Locate the cell with the specified text and output its [x, y] center coordinate. 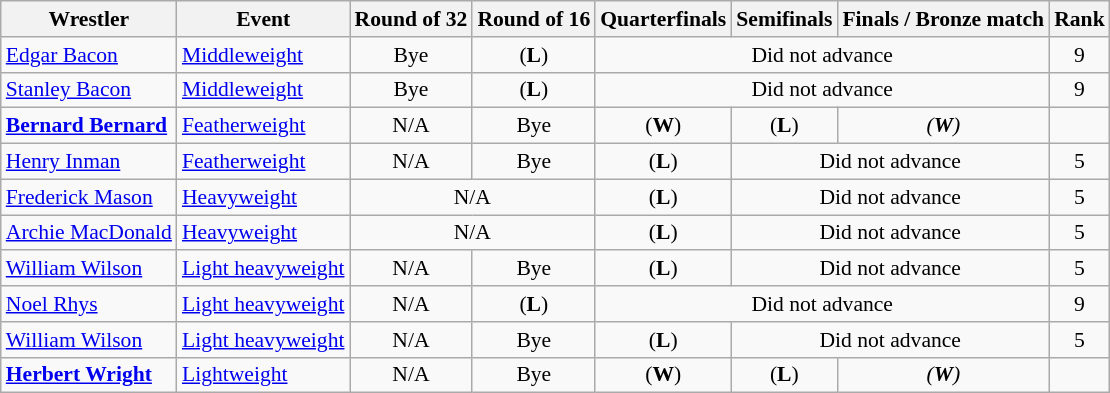
Round of 32 [412, 19]
Herbert Wright [89, 375]
Noel Rhys [89, 304]
Henry Inman [89, 162]
Lightweight [264, 375]
Bernard Bernard [89, 126]
Archie MacDonald [89, 233]
Semifinals [784, 19]
Edgar Bacon [89, 55]
Round of 16 [534, 19]
Stanley Bacon [89, 90]
Rank [1080, 19]
Wrestler [89, 19]
Event [264, 19]
Quarterfinals [663, 19]
Frederick Mason [89, 197]
Finals / Bronze match [943, 19]
